Output the (x, y) coordinate of the center of the cell containing the given text.  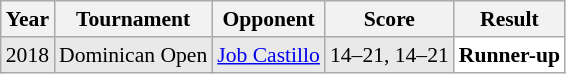
Dominican Open (133, 55)
2018 (28, 55)
14–21, 14–21 (390, 55)
Result (510, 19)
Opponent (268, 19)
Runner-up (510, 55)
Job Castillo (268, 55)
Year (28, 19)
Tournament (133, 19)
Score (390, 19)
